Determine the [x, y] coordinate at the center of the cell enclosing the given text.  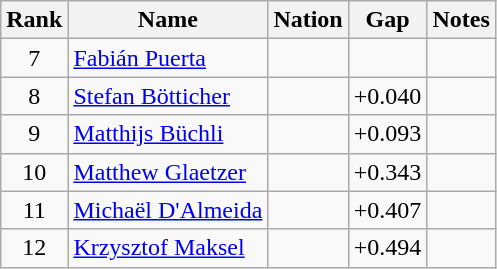
+0.343 [388, 172]
7 [34, 58]
Rank [34, 20]
Fabián Puerta [168, 58]
+0.407 [388, 210]
Matthijs Büchli [168, 134]
Krzysztof Maksel [168, 248]
11 [34, 210]
Name [168, 20]
+0.494 [388, 248]
Michaël D'Almeida [168, 210]
10 [34, 172]
+0.040 [388, 96]
Matthew Glaetzer [168, 172]
Stefan Bötticher [168, 96]
+0.093 [388, 134]
Nation [308, 20]
Notes [461, 20]
9 [34, 134]
8 [34, 96]
Gap [388, 20]
12 [34, 248]
